Capture the cell that displays the provided text and extract its (X, Y) central coordinate. 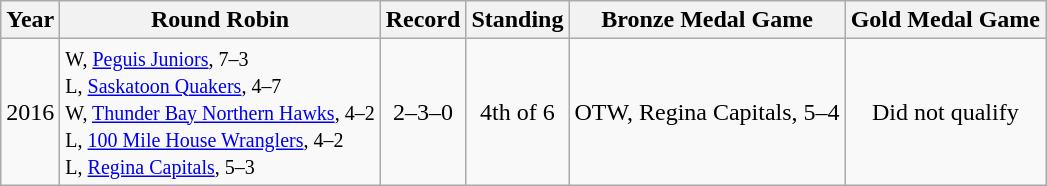
Bronze Medal Game (707, 20)
Standing (518, 20)
2–3–0 (423, 112)
Year (30, 20)
4th of 6 (518, 112)
Record (423, 20)
W, Peguis Juniors, 7–3L, Saskatoon Quakers, 4–7W, Thunder Bay Northern Hawks, 4–2L, 100 Mile House Wranglers, 4–2L, Regina Capitals, 5–3 (220, 112)
OTW, Regina Capitals, 5–4 (707, 112)
Gold Medal Game (945, 20)
Round Robin (220, 20)
Did not qualify (945, 112)
2016 (30, 112)
